For the text-containing cell, return its midpoint in [X, Y] coordinate format. 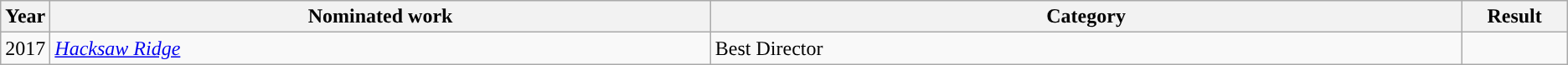
2017 [25, 48]
Hacksaw Ridge [380, 48]
Nominated work [380, 17]
Best Director [1086, 48]
Result [1514, 17]
Year [25, 17]
Category [1086, 17]
